Extract the [X, Y] coordinate from the center of the cell holding the provided text.  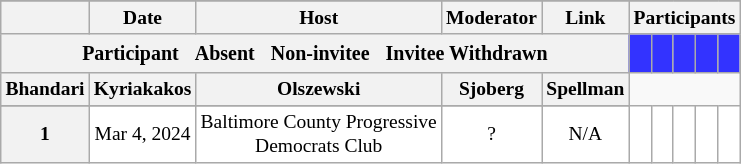
? [491, 134]
Bhandari [45, 88]
Moderator [491, 18]
Mar 4, 2024 [142, 134]
Olszewski [318, 88]
Baltimore County ProgressiveDemocrats Club [318, 134]
Host [318, 18]
Participants [684, 18]
Kyriakakos [142, 88]
N/A [586, 134]
Participant Absent Non-invitee Invitee Withdrawn [315, 53]
Date [142, 18]
Link [586, 18]
Sjoberg [491, 88]
1 [45, 134]
Spellman [586, 88]
